Detect which cell encompasses the target text, then output its [x, y] center coordinate. 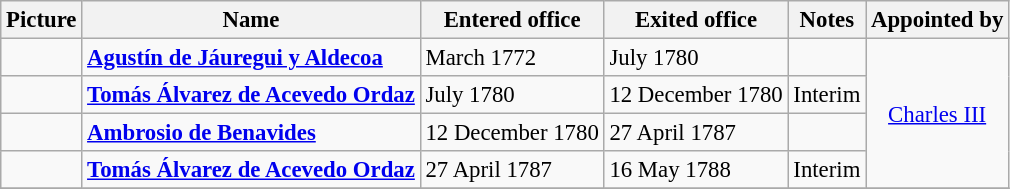
Notes [827, 20]
Ambrosio de Benavides [251, 133]
March 1772 [512, 58]
Entered office [512, 20]
Picture [42, 20]
16 May 1788 [696, 170]
Appointed by [938, 20]
Exited office [696, 20]
Agustín de Jáuregui y Aldecoa [251, 58]
Charles III [938, 114]
Name [251, 20]
